Extract the [X, Y] coordinate from the center of the cell holding the provided text.  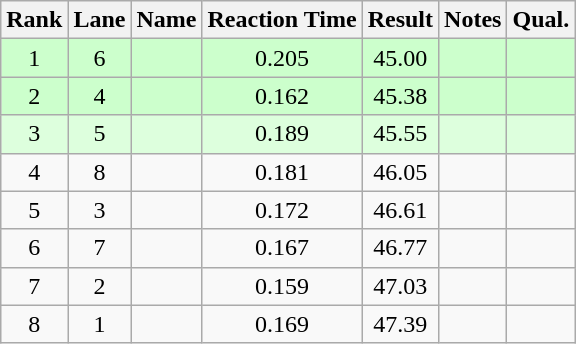
Result [400, 20]
0.181 [282, 172]
0.159 [282, 286]
46.77 [400, 248]
Name [166, 20]
Rank [34, 20]
45.55 [400, 134]
46.05 [400, 172]
Notes [473, 20]
0.162 [282, 96]
Reaction Time [282, 20]
0.205 [282, 58]
45.38 [400, 96]
Qual. [541, 20]
0.172 [282, 210]
Lane [100, 20]
0.167 [282, 248]
0.169 [282, 324]
47.39 [400, 324]
45.00 [400, 58]
47.03 [400, 286]
46.61 [400, 210]
0.189 [282, 134]
